Search for the cell housing the specified text and yield its [X, Y] center coordinate. 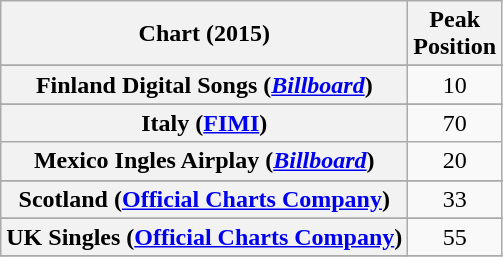
Peak Position [455, 34]
Finland Digital Songs (Billboard) [204, 85]
Italy (FIMI) [204, 123]
UK Singles (Official Charts Company) [204, 237]
70 [455, 123]
55 [455, 237]
33 [455, 199]
Scotland (Official Charts Company) [204, 199]
10 [455, 85]
Chart (2015) [204, 34]
20 [455, 161]
Mexico Ingles Airplay (Billboard) [204, 161]
